Identify which cell holds the provided text, then report its (X, Y) central coordinate. 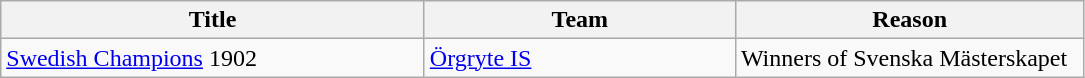
Reason (910, 20)
Title (213, 20)
Winners of Svenska Mästerskapet (910, 58)
Örgryte IS (580, 58)
Team (580, 20)
Swedish Champions 1902 (213, 58)
